Output the (X, Y) coordinate of the center of the cell containing the given text.  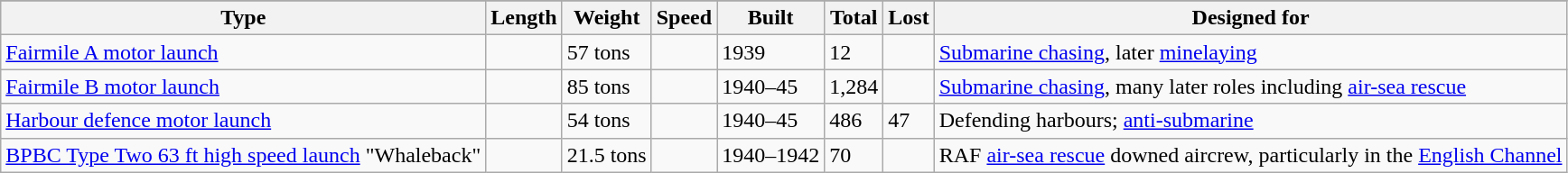
1,284 (854, 86)
Speed (684, 18)
57 tons (607, 52)
70 (854, 155)
1940–1942 (771, 155)
Total (854, 18)
Lost (909, 18)
Weight (607, 18)
1939 (771, 52)
Harbour defence motor launch (244, 121)
Built (771, 18)
85 tons (607, 86)
Type (244, 18)
RAF air-sea rescue downed aircrew, particularly in the English Channel (1250, 155)
Defending harbours; anti-submarine (1250, 121)
54 tons (607, 121)
Submarine chasing, later minelaying (1250, 52)
Fairmile A motor launch (244, 52)
47 (909, 121)
12 (854, 52)
Submarine chasing, many later roles including air-sea rescue (1250, 86)
21.5 tons (607, 155)
Length (524, 18)
Designed for (1250, 18)
BPBC Type Two 63 ft high speed launch "Whaleback" (244, 155)
Fairmile B motor launch (244, 86)
486 (854, 121)
